Return [x, y] of the center of cell containing provided text 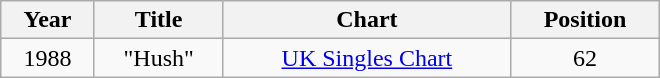
62 [585, 58]
Year [48, 20]
Title [158, 20]
1988 [48, 58]
"Hush" [158, 58]
Position [585, 20]
UK Singles Chart [367, 58]
Chart [367, 20]
